Capture the cell that displays the provided text and extract its (X, Y) central coordinate. 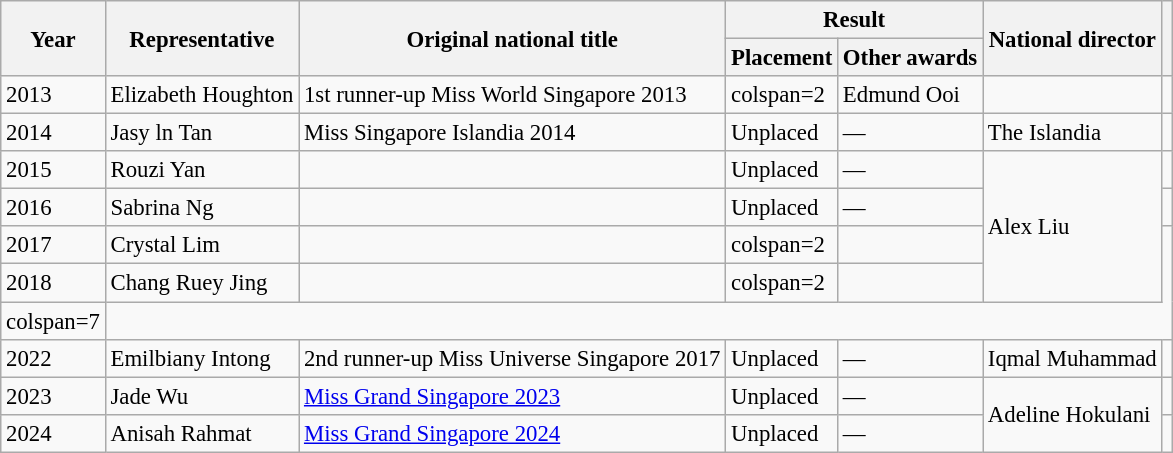
Year (53, 38)
Result (854, 20)
2023 (53, 396)
2015 (53, 170)
Chang Ruey Jing (202, 283)
Placement (782, 58)
Crystal Lim (202, 245)
Miss Singapore Islandia 2014 (512, 133)
2nd runner-up Miss Universe Singapore 2017 (512, 358)
Anisah Rahmat (202, 433)
2022 (53, 358)
The Islandia (1072, 133)
Sabrina Ng (202, 208)
colspan=7 (53, 321)
Edmund Ooi (910, 95)
National director (1072, 38)
2013 (53, 95)
Miss Grand Singapore 2024 (512, 433)
Adeline Hokulani (1072, 414)
Miss Grand Singapore 2023 (512, 396)
2016 (53, 208)
Jade Wu (202, 396)
2018 (53, 283)
Alex Liu (1072, 226)
Original national title (512, 38)
Rouzi Yan (202, 170)
Jasy ln Tan (202, 133)
Elizabeth Houghton (202, 95)
Other awards (910, 58)
2014 (53, 133)
2024 (53, 433)
2017 (53, 245)
Representative (202, 38)
Emilbiany Intong (202, 358)
Iqmal Muhammad (1072, 358)
1st runner-up Miss World Singapore 2013 (512, 95)
